Pinpoint the cell where the given text exists, returning its [X, Y] midpoint coordinate. 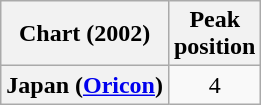
Japan (Oricon) [85, 85]
Peakposition [214, 34]
4 [214, 85]
Chart (2002) [85, 34]
